Scan for the cell matching the given text and deliver its [X, Y] coordinate at center. 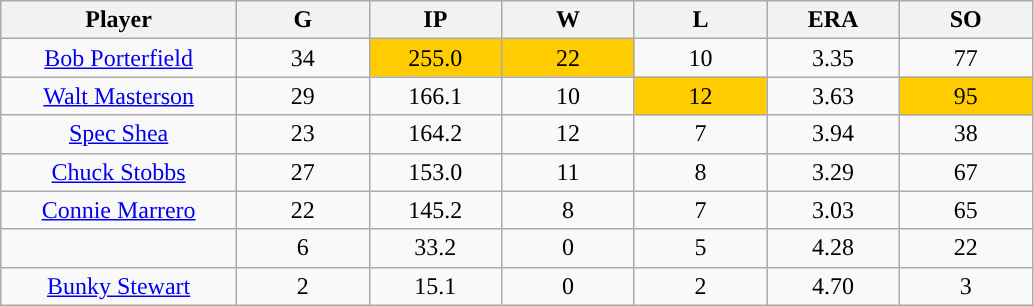
67 [966, 172]
3.63 [834, 96]
Player [119, 20]
L [700, 20]
11 [568, 172]
166.1 [436, 96]
153.0 [436, 172]
38 [966, 134]
G [302, 20]
Walt Masterson [119, 96]
ERA [834, 20]
IP [436, 20]
164.2 [436, 134]
3.29 [834, 172]
65 [966, 210]
5 [700, 248]
29 [302, 96]
255.0 [436, 58]
Spec Shea [119, 134]
6 [302, 248]
Bunky Stewart [119, 286]
95 [966, 96]
145.2 [436, 210]
Connie Marrero [119, 210]
3.94 [834, 134]
SO [966, 20]
Chuck Stobbs [119, 172]
4.28 [834, 248]
W [568, 20]
3.35 [834, 58]
23 [302, 134]
33.2 [436, 248]
4.70 [834, 286]
3.03 [834, 210]
15.1 [436, 286]
27 [302, 172]
34 [302, 58]
Bob Porterfield [119, 58]
3 [966, 286]
77 [966, 58]
